Return (x, y) of the center of cell containing provided text 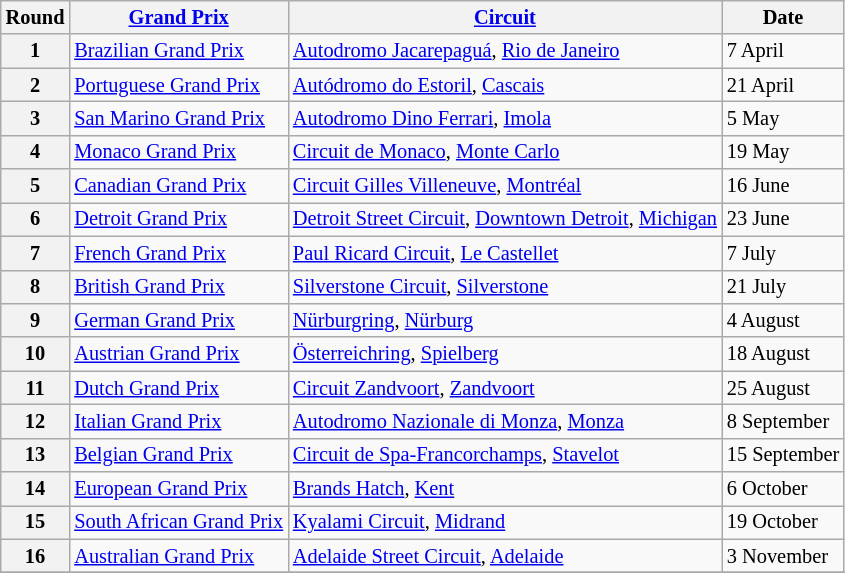
6 October (783, 489)
Round (36, 17)
Silverstone Circuit, Silverstone (505, 287)
19 October (783, 522)
British Grand Prix (178, 287)
Circuit de Monaco, Monte Carlo (505, 152)
Italian Grand Prix (178, 421)
9 (36, 320)
Österreichring, Spielberg (505, 354)
23 June (783, 219)
Dutch Grand Prix (178, 388)
Brands Hatch, Kent (505, 489)
Grand Prix (178, 17)
Circuit (505, 17)
19 May (783, 152)
Detroit Grand Prix (178, 219)
15 September (783, 455)
13 (36, 455)
11 (36, 388)
7 (36, 253)
3 November (783, 556)
25 August (783, 388)
Monaco Grand Prix (178, 152)
21 July (783, 287)
Austrian Grand Prix (178, 354)
San Marino Grand Prix (178, 118)
7 July (783, 253)
Brazilian Grand Prix (178, 51)
Portuguese Grand Prix (178, 85)
Kyalami Circuit, Midrand (505, 522)
16 (36, 556)
7 April (783, 51)
18 August (783, 354)
8 (36, 287)
12 (36, 421)
14 (36, 489)
4 August (783, 320)
1 (36, 51)
Adelaide Street Circuit, Adelaide (505, 556)
Autodromo Jacarepaguá, Rio de Janeiro (505, 51)
Circuit de Spa-Francorchamps, Stavelot (505, 455)
Autódromo do Estoril, Cascais (505, 85)
Circuit Gilles Villeneuve, Montréal (505, 186)
South African Grand Prix (178, 522)
10 (36, 354)
European Grand Prix (178, 489)
5 (36, 186)
Australian Grand Prix (178, 556)
5 May (783, 118)
German Grand Prix (178, 320)
Date (783, 17)
Detroit Street Circuit, Downtown Detroit, Michigan (505, 219)
Circuit Zandvoort, Zandvoort (505, 388)
Autodromo Dino Ferrari, Imola (505, 118)
Canadian Grand Prix (178, 186)
8 September (783, 421)
4 (36, 152)
2 (36, 85)
Paul Ricard Circuit, Le Castellet (505, 253)
3 (36, 118)
6 (36, 219)
Autodromo Nazionale di Monza, Monza (505, 421)
16 June (783, 186)
Belgian Grand Prix (178, 455)
Nürburgring, Nürburg (505, 320)
French Grand Prix (178, 253)
15 (36, 522)
21 April (783, 85)
